From the cell containing the given text, extract its center point as (X, Y) coordinate. 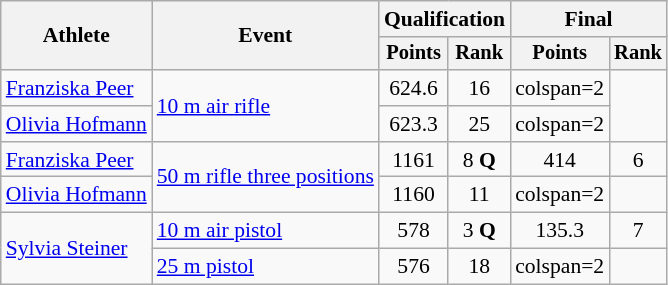
16 (479, 88)
10 m air pistol (266, 231)
Athlete (76, 36)
10 m air rifle (266, 106)
11 (479, 195)
Final (588, 19)
18 (479, 267)
Qualification (444, 19)
8 Q (479, 160)
6 (638, 160)
25 m pistol (266, 267)
7 (638, 231)
576 (414, 267)
1160 (414, 195)
578 (414, 231)
624.6 (414, 88)
Event (266, 36)
50 m rifle three positions (266, 178)
623.3 (414, 124)
1161 (414, 160)
25 (479, 124)
3 Q (479, 231)
Sylvia Steiner (76, 248)
414 (560, 160)
135.3 (560, 231)
